Return (X, Y) of the center of cell containing provided text 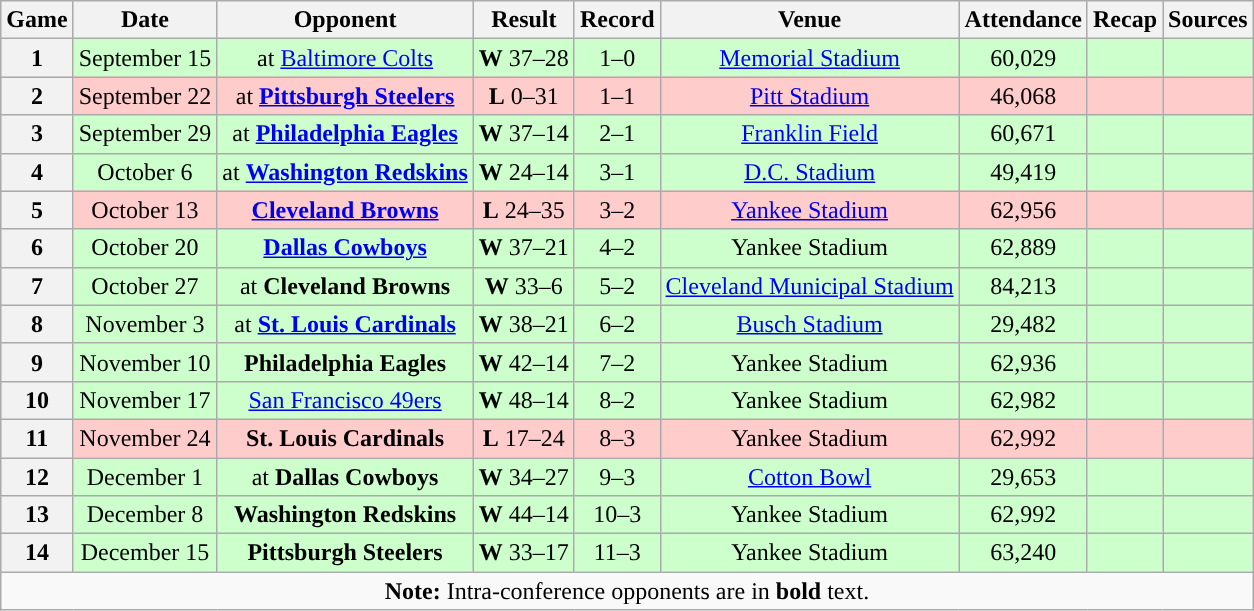
Cleveland Municipal Stadium (810, 286)
Pitt Stadium (810, 96)
L 24–35 (524, 210)
3–2 (617, 210)
2–1 (617, 134)
12 (37, 477)
W 37–21 (524, 248)
Cleveland Browns (345, 210)
at Dallas Cowboys (345, 477)
November 10 (145, 362)
Sources (1208, 20)
October 27 (145, 286)
Dallas Cowboys (345, 248)
29,482 (1023, 324)
1 (37, 58)
San Francisco 49ers (345, 400)
Cotton Bowl (810, 477)
W 42–14 (524, 362)
at Washington Redskins (345, 172)
W 44–14 (524, 515)
at Baltimore Colts (345, 58)
W 37–14 (524, 134)
62,982 (1023, 400)
9 (37, 362)
St. Louis Cardinals (345, 438)
1–0 (617, 58)
W 38–21 (524, 324)
September 15 (145, 58)
29,653 (1023, 477)
Attendance (1023, 20)
September 29 (145, 134)
Philadelphia Eagles (345, 362)
Franklin Field (810, 134)
13 (37, 515)
Busch Stadium (810, 324)
November 17 (145, 400)
49,419 (1023, 172)
Recap (1124, 20)
10–3 (617, 515)
9–3 (617, 477)
Memorial Stadium (810, 58)
October 6 (145, 172)
at Pittsburgh Steelers (345, 96)
Pittsburgh Steelers (345, 553)
at Cleveland Browns (345, 286)
2 (37, 96)
62,936 (1023, 362)
December 8 (145, 515)
8–2 (617, 400)
60,029 (1023, 58)
W 37–28 (524, 58)
November 3 (145, 324)
5–2 (617, 286)
September 22 (145, 96)
8–3 (617, 438)
December 15 (145, 553)
4 (37, 172)
Opponent (345, 20)
1–1 (617, 96)
Record (617, 20)
W 24–14 (524, 172)
7 (37, 286)
W 33–6 (524, 286)
L 17–24 (524, 438)
11 (37, 438)
Washington Redskins (345, 515)
62,889 (1023, 248)
3–1 (617, 172)
December 1 (145, 477)
L 0–31 (524, 96)
October 20 (145, 248)
6–2 (617, 324)
3 (37, 134)
84,213 (1023, 286)
Venue (810, 20)
at Philadelphia Eagles (345, 134)
4–2 (617, 248)
Result (524, 20)
63,240 (1023, 553)
60,671 (1023, 134)
14 (37, 553)
Date (145, 20)
October 13 (145, 210)
7–2 (617, 362)
8 (37, 324)
62,956 (1023, 210)
10 (37, 400)
W 33–17 (524, 553)
11–3 (617, 553)
W 48–14 (524, 400)
6 (37, 248)
W 34–27 (524, 477)
November 24 (145, 438)
D.C. Stadium (810, 172)
at St. Louis Cardinals (345, 324)
Game (37, 20)
5 (37, 210)
Note: Intra-conference opponents are in bold text. (627, 591)
46,068 (1023, 96)
